Locate the cell with the specified text and output its [X, Y] center coordinate. 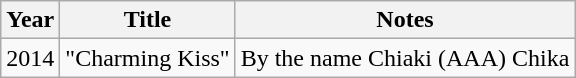
By the name Chiaki (AAA) Chika [405, 58]
"Charming Kiss" [148, 58]
Year [30, 20]
Notes [405, 20]
2014 [30, 58]
Title [148, 20]
